Identify which cell holds the provided text, then report its [X, Y] central coordinate. 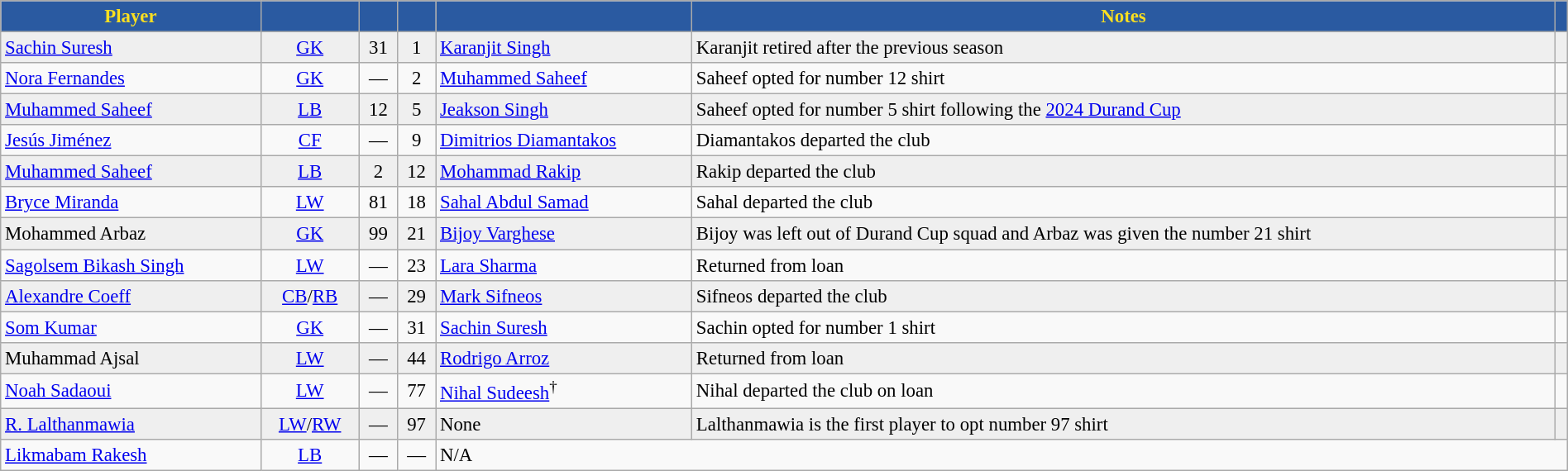
Muhammad Ajsal [131, 358]
Mark Sifneos [564, 296]
5 [416, 110]
97 [416, 424]
Lalthanmawia is the first player to opt number 97 shirt [1124, 424]
Bijoy was left out of Durand Cup squad and Arbaz was given the number 21 shirt [1124, 234]
23 [416, 265]
Bijoy Varghese [564, 234]
77 [416, 391]
Jeakson Singh [564, 110]
N/A [1002, 455]
18 [416, 202]
Bryce Miranda [131, 202]
Alexandre Coeff [131, 296]
21 [416, 234]
Sachin opted for number 1 shirt [1124, 327]
Rakip departed the club [1124, 172]
CF [309, 140]
None [564, 424]
Diamantakos departed the club [1124, 140]
44 [416, 358]
Mohammed Arbaz [131, 234]
R. Lalthanmawia [131, 424]
Player [131, 17]
Noah Sadaoui [131, 391]
Sahal Abdul Samad [564, 202]
Som Kumar [131, 327]
Saheef opted for number 5 shirt following the 2024 Durand Cup [1124, 110]
99 [378, 234]
Likmabam Rakesh [131, 455]
Sagolsem Bikash Singh [131, 265]
Jesús Jiménez [131, 140]
9 [416, 140]
LW/RW [309, 424]
CB/RB [309, 296]
Saheef opted for number 12 shirt [1124, 78]
Nihal Sudeesh† [564, 391]
Lara Sharma [564, 265]
Nora Fernandes [131, 78]
Karanjit Singh [564, 48]
Dimitrios Diamantakos [564, 140]
Notes [1124, 17]
Sahal departed the club [1124, 202]
Mohammad Rakip [564, 172]
Rodrigo Arroz [564, 358]
Karanjit retired after the previous season [1124, 48]
Nihal departed the club on loan [1124, 391]
Sifneos departed the club [1124, 296]
81 [378, 202]
1 [416, 48]
29 [416, 296]
